For the text-containing cell, return its midpoint in [x, y] coordinate format. 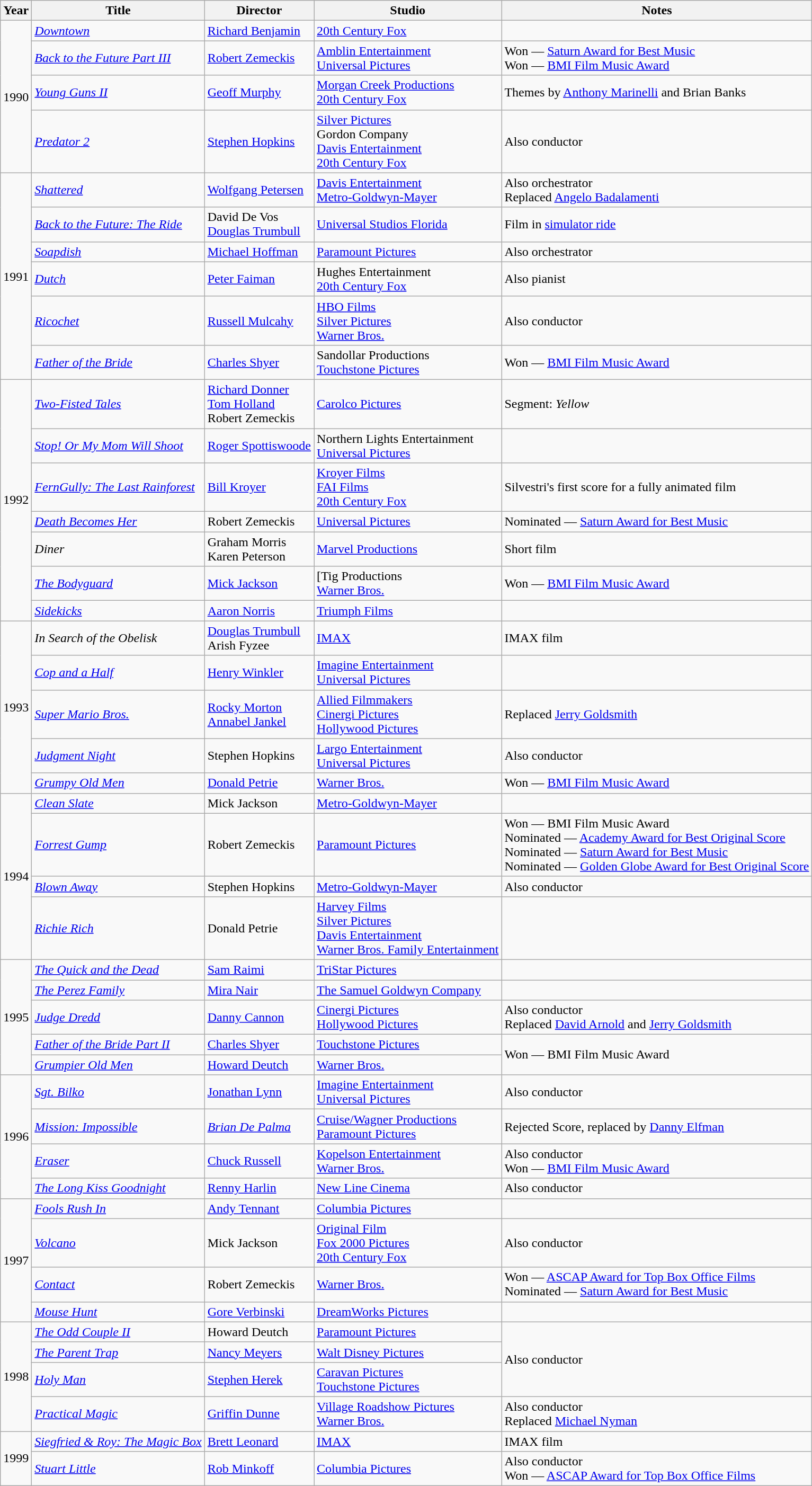
Carolco Pictures [408, 404]
Cinergi PicturesHollywood Pictures [408, 1017]
Cop and a Half [118, 673]
Kopelson EntertainmentWarner Bros. [408, 1161]
Fools Rush In [118, 1208]
Silvestri's first score for a fully animated film [657, 487]
The Perez Family [118, 990]
Director [259, 11]
Harvey FilmsSilver PicturesDavis EntertainmentWarner Bros. Family Entertainment [408, 928]
Henry Winkler [259, 673]
Marvel Productions [408, 549]
Amblin EntertainmentUniversal Pictures [408, 58]
Holy Man [118, 1380]
Practical Magic [118, 1413]
1998 [16, 1376]
1994 [16, 876]
Judge Dredd [118, 1017]
Russell Mulcahy [259, 321]
Brett Leonard [259, 1441]
Graham MorrisKaren Peterson [259, 549]
Renny Harlin [259, 1188]
Richard Benjamin [259, 31]
Wolfgang Petersen [259, 190]
TriStar Pictures [408, 969]
Shattered [118, 190]
Michael Hoffman [259, 252]
Clean Slate [118, 803]
Nancy Meyers [259, 1352]
Siegfried & Roy: The Magic Box [118, 1441]
Sam Raimi [259, 969]
DreamWorks Pictures [408, 1312]
Grumpier Old Men [118, 1065]
Kroyer FilmsFAI Films20th Century Fox [408, 487]
Replaced Jerry Goldsmith [657, 714]
Richie Rich [118, 928]
Morgan Creek Productions20th Century Fox [408, 92]
Village Roadshow PicturesWarner Bros. [408, 1413]
Also conductorWon — BMI Film Music Award [657, 1161]
Sidekicks [118, 611]
Blown Away [118, 886]
Themes by Anthony Marinelli and Brian Banks [657, 92]
Notes [657, 11]
Richard DonnerTom HollandRobert Zemeckis [259, 404]
Sandollar ProductionsTouchstone Pictures [408, 362]
Short film [657, 549]
Universal Studios Florida [408, 225]
Hughes Entertainment20th Century Fox [408, 279]
1996 [16, 1137]
Triumph Films [408, 611]
Rejected Score, replaced by Danny Elfman [657, 1126]
Rocky MortonAnnabel Jankel [259, 714]
Super Mario Bros. [118, 714]
Death Becomes Her [118, 522]
Won — ASCAP Award for Top Box Office FilmsNominated — Saturn Award for Best Music [657, 1284]
The Samuel Goldwyn Company [408, 990]
Also conductorReplaced Michael Nyman [657, 1413]
FernGully: The Last Rainforest [118, 487]
Douglas TrumbullArish Fyzee [259, 638]
The Parent Trap [118, 1352]
Studio [408, 11]
Film in simulator ride [657, 225]
Volcano [118, 1243]
Andy Tennant [259, 1208]
Predator 2 [118, 141]
Father of the Bride Part II [118, 1045]
Cruise/Wagner ProductionsParamount Pictures [408, 1126]
Won — Saturn Award for Best MusicWon — BMI Film Music Award [657, 58]
Caravan PicturesTouchstone Pictures [408, 1380]
1999 [16, 1459]
Stop! Or My Mom Will Shoot [118, 445]
Also pianist [657, 279]
Mission: Impossible [118, 1126]
1991 [16, 276]
Original FilmFox 2000 Pictures20th Century Fox [408, 1243]
Griffin Dunne [259, 1413]
Roger Spottiswoode [259, 445]
Diner [118, 549]
Dutch [118, 279]
Grumpy Old Men [118, 783]
Father of the Bride [118, 362]
Davis EntertainmentMetro-Goldwyn-Mayer [408, 190]
Jonathan Lynn [259, 1092]
Back to the Future: The Ride [118, 225]
Walt Disney Pictures [408, 1352]
Also orchestratorReplaced Angelo Badalamenti [657, 190]
Back to the Future Part III [118, 58]
The Odd Couple II [118, 1332]
Year [16, 11]
HBO FilmsSilver PicturesWarner Bros. [408, 321]
Mira Nair [259, 990]
Geoff Murphy [259, 92]
Aaron Norris [259, 611]
Sgt. Bilko [118, 1092]
Mouse Hunt [118, 1312]
Also conductorReplaced David Arnold and Jerry Goldsmith [657, 1017]
Also conductorWon — ASCAP Award for Top Box Office Films [657, 1469]
20th Century Fox [408, 31]
Segment: Yellow [657, 404]
1992 [16, 500]
1990 [16, 96]
Contact [118, 1284]
Brian De Palma [259, 1126]
1993 [16, 707]
Rob Minkoff [259, 1469]
Gore Verbinski [259, 1312]
Largo EntertainmentUniversal Pictures [408, 755]
Stephen Herek [259, 1380]
Soapdish [118, 252]
Peter Faiman [259, 279]
Eraser [118, 1161]
Bill Kroyer [259, 487]
Danny Cannon [259, 1017]
Judgment Night [118, 755]
New Line Cinema [408, 1188]
Allied FilmmakersCinergi PicturesHollywood Pictures [408, 714]
Downtown [118, 31]
Young Guns II [118, 92]
Silver PicturesGordon CompanyDavis Entertainment20th Century Fox [408, 141]
Title [118, 11]
The Bodyguard [118, 584]
Also orchestrator [657, 252]
Touchstone Pictures [408, 1045]
Chuck Russell [259, 1161]
The Quick and the Dead [118, 969]
Ricochet [118, 321]
Nominated — Saturn Award for Best Music [657, 522]
Universal Pictures [408, 522]
David De VosDouglas Trumbull [259, 225]
1997 [16, 1260]
Forrest Gump [118, 844]
1995 [16, 1017]
In Search of the Obelisk [118, 638]
Northern Lights EntertainmentUniversal Pictures [408, 445]
The Long Kiss Goodnight [118, 1188]
[Tig ProductionsWarner Bros. [408, 584]
Stuart Little [118, 1469]
Two-Fisted Tales [118, 404]
